Pinpoint the cell where the given text exists, returning its (X, Y) midpoint coordinate. 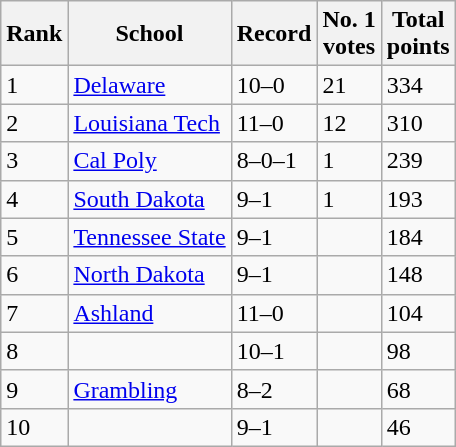
Ashland (150, 313)
5 (34, 237)
3 (34, 161)
10 (34, 427)
Record (274, 34)
98 (418, 351)
South Dakota (150, 199)
No. 1votes (349, 34)
334 (418, 85)
School (150, 34)
8–0–1 (274, 161)
9 (34, 389)
12 (349, 123)
4 (34, 199)
Totalpoints (418, 34)
Rank (34, 34)
Delaware (150, 85)
Tennessee State (150, 237)
Louisiana Tech (150, 123)
10–1 (274, 351)
10–0 (274, 85)
104 (418, 313)
239 (418, 161)
6 (34, 275)
7 (34, 313)
North Dakota (150, 275)
2 (34, 123)
8–2 (274, 389)
184 (418, 237)
21 (349, 85)
193 (418, 199)
148 (418, 275)
Cal Poly (150, 161)
Grambling (150, 389)
8 (34, 351)
310 (418, 123)
46 (418, 427)
68 (418, 389)
